Find where the given text appears and provide that cell's center as (X, Y) coordinate. 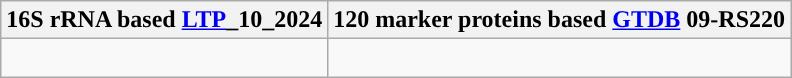
16S rRNA based LTP_10_2024 (164, 20)
120 marker proteins based GTDB 09-RS220 (560, 20)
